Return [X, Y] of the center of cell containing provided text 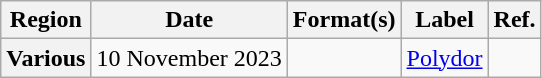
Ref. [514, 20]
Label [444, 20]
10 November 2023 [189, 58]
Format(s) [344, 20]
Region [46, 20]
Polydor [444, 58]
Various [46, 58]
Date [189, 20]
